Locate the cell with the specified text and output its [x, y] center coordinate. 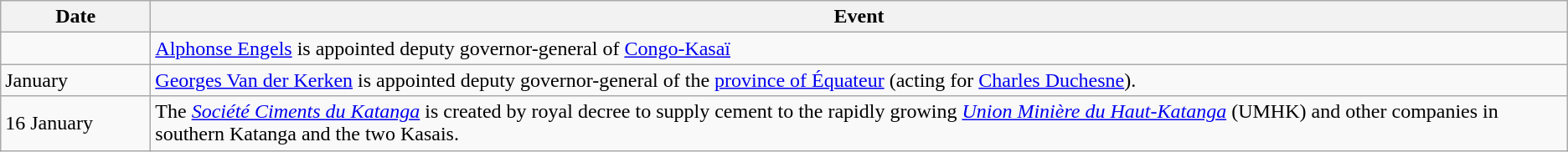
Date [75, 17]
Alphonse Engels is appointed deputy governor-general of Congo-Kasaï [859, 48]
Georges Van der Kerken is appointed deputy governor-general of the province of Équateur (acting for Charles Duchesne). [859, 80]
16 January [75, 124]
Event [859, 17]
January [75, 80]
